Identify which cell holds the provided text, then report its [X, Y] central coordinate. 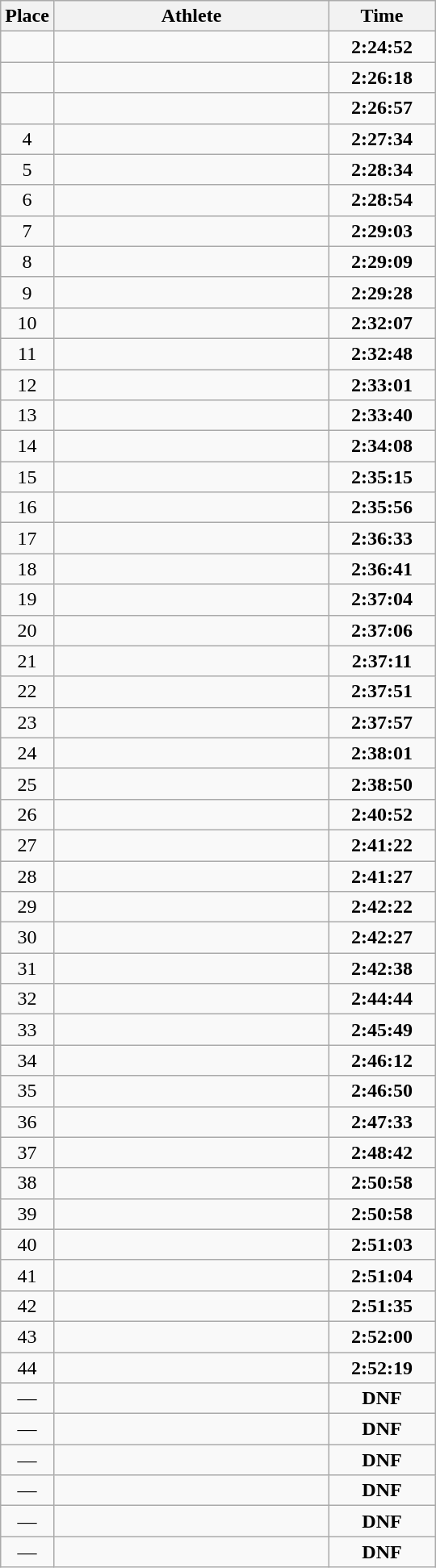
2:35:56 [383, 508]
22 [27, 692]
2:34:08 [383, 446]
4 [27, 139]
39 [27, 1214]
2:42:38 [383, 968]
2:47:33 [383, 1122]
25 [27, 784]
2:52:19 [383, 1368]
2:44:44 [383, 999]
2:26:18 [383, 77]
2:41:27 [383, 876]
31 [27, 968]
2:33:40 [383, 416]
33 [27, 1030]
2:51:35 [383, 1306]
2:35:15 [383, 477]
24 [27, 753]
2:41:22 [383, 845]
20 [27, 630]
30 [27, 938]
32 [27, 999]
28 [27, 876]
2:37:04 [383, 600]
2:40:52 [383, 814]
17 [27, 538]
2:27:34 [383, 139]
2:32:07 [383, 323]
2:51:03 [383, 1244]
2:37:57 [383, 722]
2:26:57 [383, 108]
19 [27, 600]
41 [27, 1275]
27 [27, 845]
2:46:50 [383, 1091]
2:37:11 [383, 661]
34 [27, 1060]
44 [27, 1368]
7 [27, 231]
37 [27, 1152]
2:46:12 [383, 1060]
2:52:00 [383, 1336]
14 [27, 446]
8 [27, 261]
Athlete [191, 16]
2:29:28 [383, 292]
2:42:27 [383, 938]
2:33:01 [383, 385]
2:37:51 [383, 692]
40 [27, 1244]
12 [27, 385]
29 [27, 907]
2:48:42 [383, 1152]
11 [27, 353]
2:28:34 [383, 169]
10 [27, 323]
43 [27, 1336]
23 [27, 722]
9 [27, 292]
16 [27, 508]
2:45:49 [383, 1030]
18 [27, 569]
26 [27, 814]
21 [27, 661]
5 [27, 169]
2:38:01 [383, 753]
35 [27, 1091]
15 [27, 477]
2:28:54 [383, 200]
2:51:04 [383, 1275]
2:24:52 [383, 47]
2:36:33 [383, 538]
2:29:09 [383, 261]
6 [27, 200]
2:37:06 [383, 630]
Time [383, 16]
36 [27, 1122]
38 [27, 1183]
2:29:03 [383, 231]
Place [27, 16]
2:38:50 [383, 784]
2:32:48 [383, 353]
13 [27, 416]
2:42:22 [383, 907]
2:36:41 [383, 569]
42 [27, 1306]
